Provide the [X, Y] coordinate of the cell's center where the given text is located.  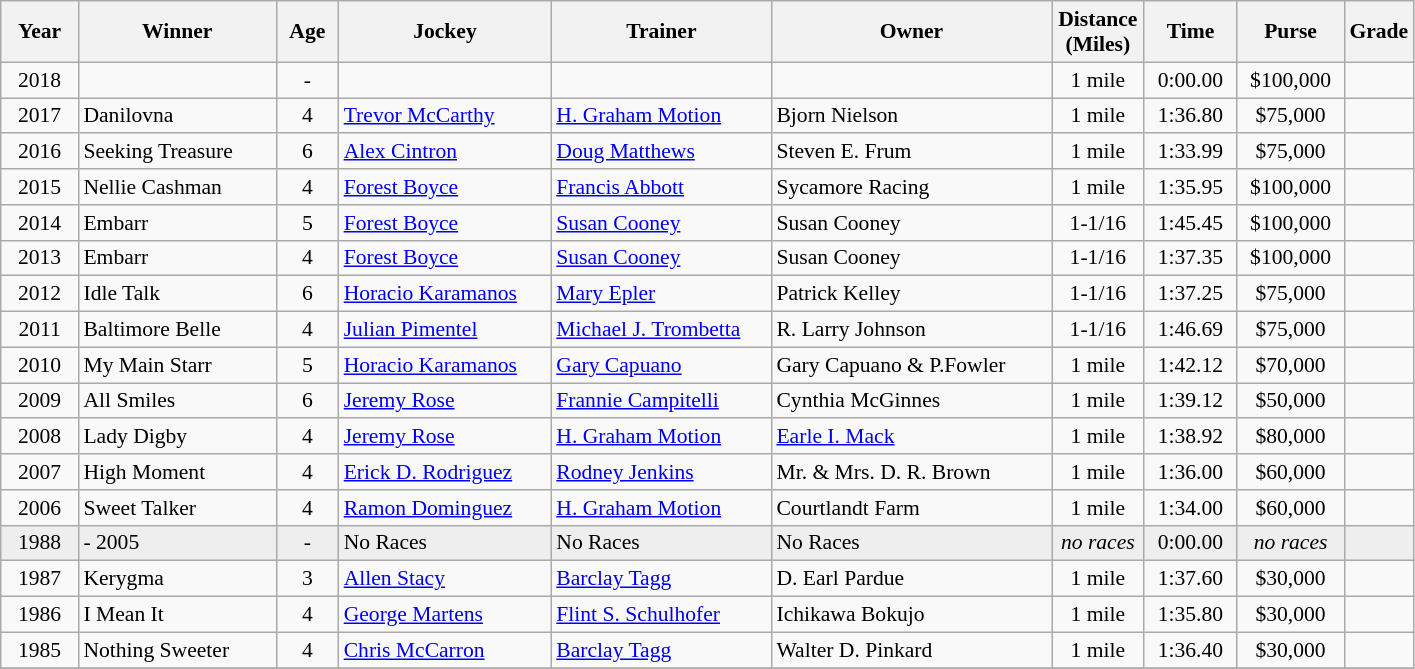
Rodney Jenkins [661, 472]
1:34.00 [1190, 508]
Nellie Cashman [177, 187]
- 2005 [177, 543]
Seeking Treasure [177, 152]
Sweet Talker [177, 508]
2013 [40, 258]
Michael J. Trombetta [661, 330]
Distance (Miles) [1098, 32]
2006 [40, 508]
Ichikawa Bokujo [911, 615]
Owner [911, 32]
Courtlandt Farm [911, 508]
Cynthia McGinnes [911, 401]
$70,000 [1291, 365]
Nothing Sweeter [177, 650]
Winner [177, 32]
George Martens [446, 615]
Baltimore Belle [177, 330]
1986 [40, 615]
2016 [40, 152]
2009 [40, 401]
1:36.00 [1190, 472]
Idle Talk [177, 294]
Year [40, 32]
1:45.45 [1190, 223]
R. Larry Johnson [911, 330]
I Mean It [177, 615]
Doug Matthews [661, 152]
Danilovna [177, 116]
1:36.80 [1190, 116]
$50,000 [1291, 401]
Jockey [446, 32]
2010 [40, 365]
Mary Epler [661, 294]
1:42.12 [1190, 365]
Frannie Campitelli [661, 401]
Kerygma [177, 579]
2012 [40, 294]
Trainer [661, 32]
1:39.12 [1190, 401]
Lady Digby [177, 437]
Steven E. Frum [911, 152]
2007 [40, 472]
Flint S. Schulhofer [661, 615]
Age [308, 32]
2018 [40, 80]
High Moment [177, 472]
All Smiles [177, 401]
My Main Starr [177, 365]
2015 [40, 187]
1:37.25 [1190, 294]
Francis Abbott [661, 187]
Gary Capuano & P.Fowler [911, 365]
Bjorn Nielson [911, 116]
1:35.95 [1190, 187]
2011 [40, 330]
1985 [40, 650]
1:36.40 [1190, 650]
Gary Capuano [661, 365]
3 [308, 579]
2008 [40, 437]
Allen Stacy [446, 579]
1:46.69 [1190, 330]
Chris McCarron [446, 650]
1:33.99 [1190, 152]
Earle I. Mack [911, 437]
1:38.92 [1190, 437]
Purse [1291, 32]
Alex Cintron [446, 152]
1987 [40, 579]
2014 [40, 223]
$80,000 [1291, 437]
Mr. & Mrs. D. R. Brown [911, 472]
1:37.35 [1190, 258]
1:35.80 [1190, 615]
D. Earl Pardue [911, 579]
Trevor McCarthy [446, 116]
2017 [40, 116]
Patrick Kelley [911, 294]
Erick D. Rodriguez [446, 472]
Ramon Dominguez [446, 508]
Julian Pimentel [446, 330]
Grade [1378, 32]
Sycamore Racing [911, 187]
1988 [40, 543]
Time [1190, 32]
Walter D. Pinkard [911, 650]
1:37.60 [1190, 579]
